Return the (x, y) coordinate for the center point of the cell that contains the specified text.  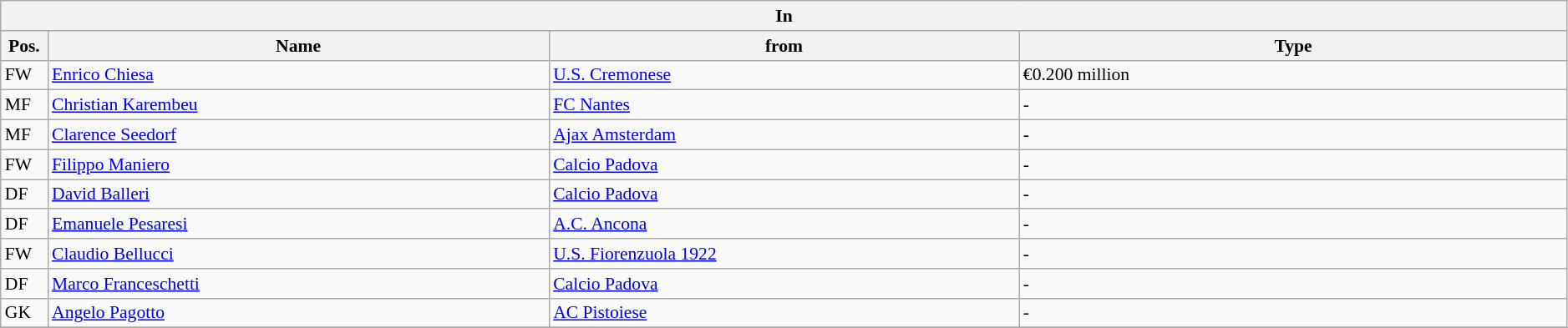
Marco Franceschetti (298, 284)
Type (1293, 46)
U.S. Cremonese (784, 75)
David Balleri (298, 194)
A.C. Ancona (784, 225)
from (784, 46)
Name (298, 46)
Enrico Chiesa (298, 75)
Clarence Seedorf (298, 135)
Emanuele Pesaresi (298, 225)
U.S. Fiorenzuola 1922 (784, 254)
AC Pistoiese (784, 313)
Filippo Maniero (298, 164)
Pos. (24, 46)
GK (24, 313)
FC Nantes (784, 105)
Angelo Pagotto (298, 313)
In (784, 16)
Christian Karembeu (298, 105)
€0.200 million (1293, 75)
Ajax Amsterdam (784, 135)
Claudio Bellucci (298, 254)
